Locate the cell with the specified text and output its (X, Y) center coordinate. 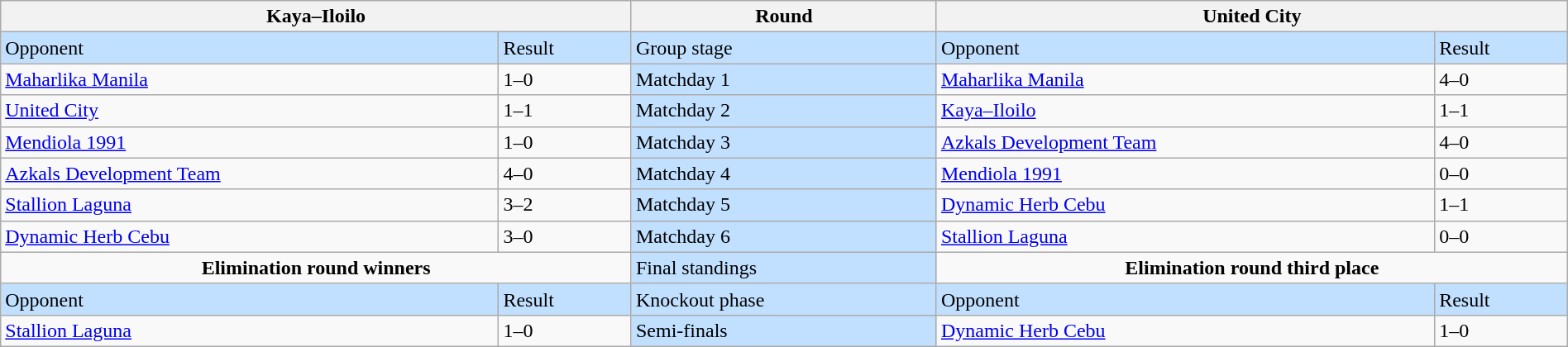
Matchday 2 (784, 111)
Elimination round winners (316, 268)
Round (784, 17)
Matchday 4 (784, 173)
Matchday 6 (784, 236)
Semi-finals (784, 330)
Matchday 3 (784, 142)
Final standings (784, 268)
Knockout phase (784, 299)
Matchday 1 (784, 79)
Elimination round third place (1252, 268)
3–2 (566, 205)
Matchday 5 (784, 205)
3–0 (566, 236)
Group stage (784, 48)
